Extract the (x, y) coordinate from the center of the cell holding the provided text.  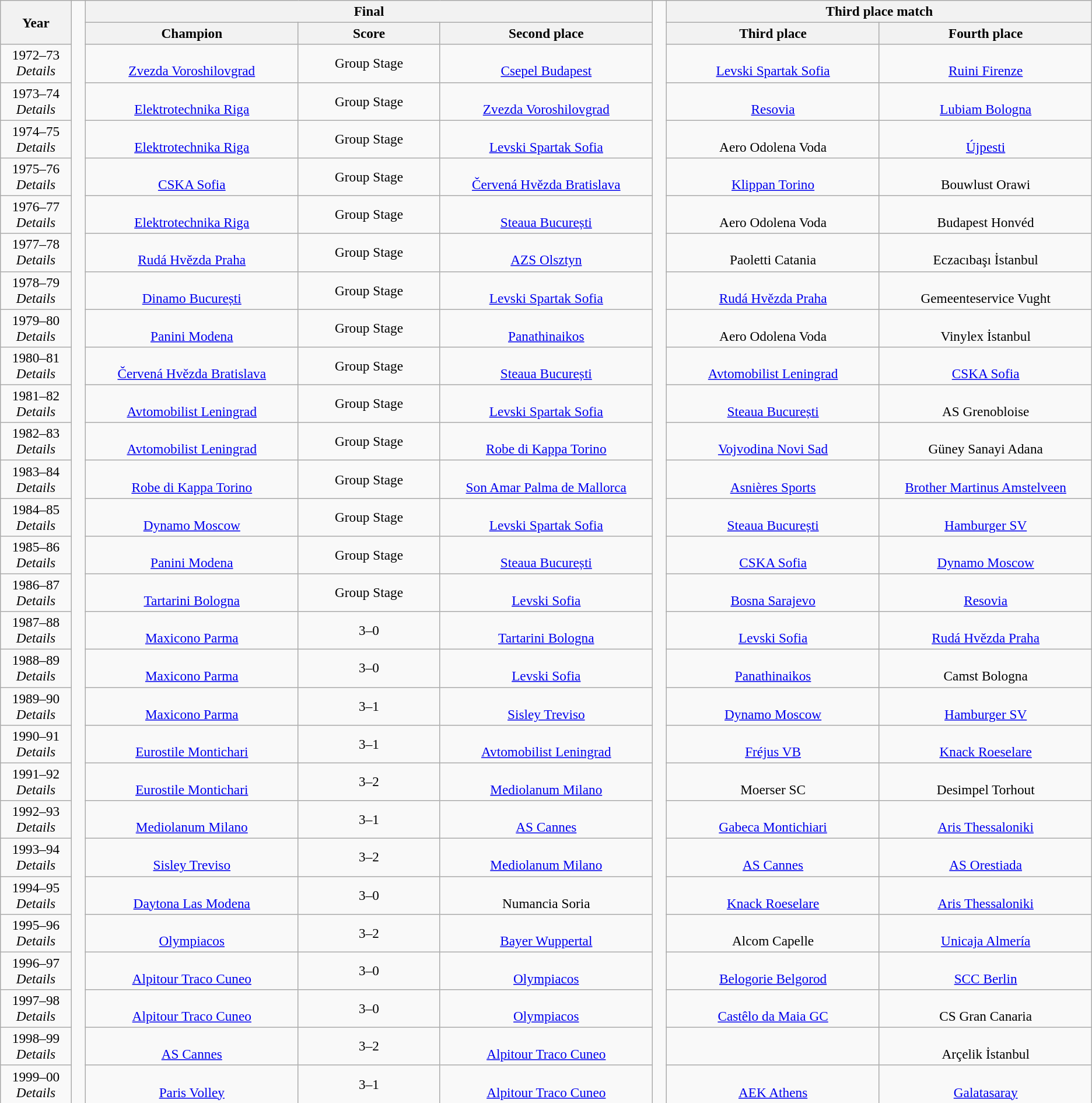
1985–86Details (36, 554)
1991–92Details (36, 782)
1979–80Details (36, 328)
Paris Volley (192, 1084)
1987–88Details (36, 630)
1984–85Details (36, 517)
1993–94Details (36, 857)
1992–93Details (36, 819)
Dinamo București (192, 291)
1980–81Details (36, 365)
Son Amar Palma de Mallorca (546, 479)
1975–76Details (36, 176)
Vinylex İstanbul (986, 328)
Bosna Sarajevo (773, 593)
1972–73Details (36, 63)
Final (369, 11)
Desimpel Torhout (986, 782)
Gabeca Montichiari (773, 819)
Arçelik İstanbul (986, 1046)
Paoletti Catania (773, 252)
1999–00Details (36, 1084)
Score (369, 33)
Eczacıbaşı İstanbul (986, 252)
1974–75Details (36, 139)
Vojvodina Novi Sad (773, 441)
Budapest Honvéd (986, 215)
Galatasaray (986, 1084)
AS Grenobloise (986, 404)
Daytona Las Modena (192, 895)
SCC Berlin (986, 971)
1995–96Details (36, 933)
AS Orestiada (986, 857)
1997–98Details (36, 1008)
1973–74Details (36, 102)
1998–99Details (36, 1046)
1996–97Details (36, 971)
Belogorie Belgorod (773, 971)
1981–82Details (36, 404)
Castêlo da Maia GC (773, 1008)
Fourth place (986, 33)
Bouwlust Orawi (986, 176)
1977–78Details (36, 252)
1983–84Details (36, 479)
1988–89Details (36, 668)
AZS Olsztyn (546, 252)
Brother Martinus Amstelveen (986, 479)
Year (36, 22)
Újpesti (986, 139)
Camst Bologna (986, 668)
Second place (546, 33)
Klippan Torino (773, 176)
Fréjus VB (773, 744)
Third place match (880, 11)
Gemeenteservice Vught (986, 291)
Moerser SC (773, 782)
Third place (773, 33)
1994–95Details (36, 895)
1982–83Details (36, 441)
1978–79Details (36, 291)
1986–87Details (36, 593)
1976–77Details (36, 215)
Lubiam Bologna (986, 102)
Numancia Soria (546, 895)
1989–90Details (36, 706)
Unicaja Almería (986, 933)
Alcom Capelle (773, 933)
AEK Athens (773, 1084)
Ruini Firenze (986, 63)
1990–91Details (36, 744)
Bayer Wuppertal (546, 933)
Asnières Sports (773, 479)
Csepel Budapest (546, 63)
Champion (192, 33)
Güney Sanayi Adana (986, 441)
CS Gran Canaria (986, 1008)
